Return the [X, Y] coordinate for the center point of the cell that contains the specified text.  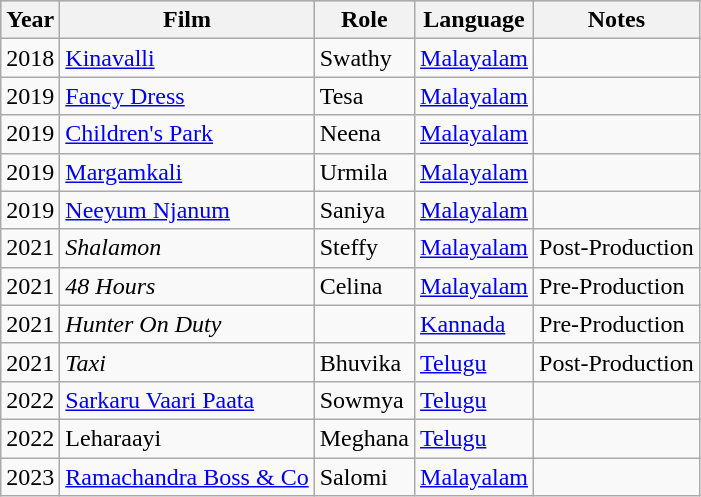
Sarkaru Vaari Paata [187, 400]
Neena [364, 134]
Taxi [187, 362]
Notes [617, 20]
Steffy [364, 248]
Film [187, 20]
Language [474, 20]
Urmila [364, 172]
Saniya [364, 210]
Tesa [364, 96]
Bhuvika [364, 362]
Kinavalli [187, 58]
Children's Park [187, 134]
Role [364, 20]
Ramachandra Boss & Co [187, 477]
2018 [30, 58]
2023 [30, 477]
Neeyum Njanum [187, 210]
Leharaayi [187, 438]
Hunter On Duty [187, 324]
Celina [364, 286]
Shalamon [187, 248]
Sowmya [364, 400]
Margamkali [187, 172]
Swathy [364, 58]
Year [30, 20]
Fancy Dress [187, 96]
Salomi [364, 477]
Kannada [474, 324]
Meghana [364, 438]
48 Hours [187, 286]
